Identify which cell holds the provided text, then report its (x, y) central coordinate. 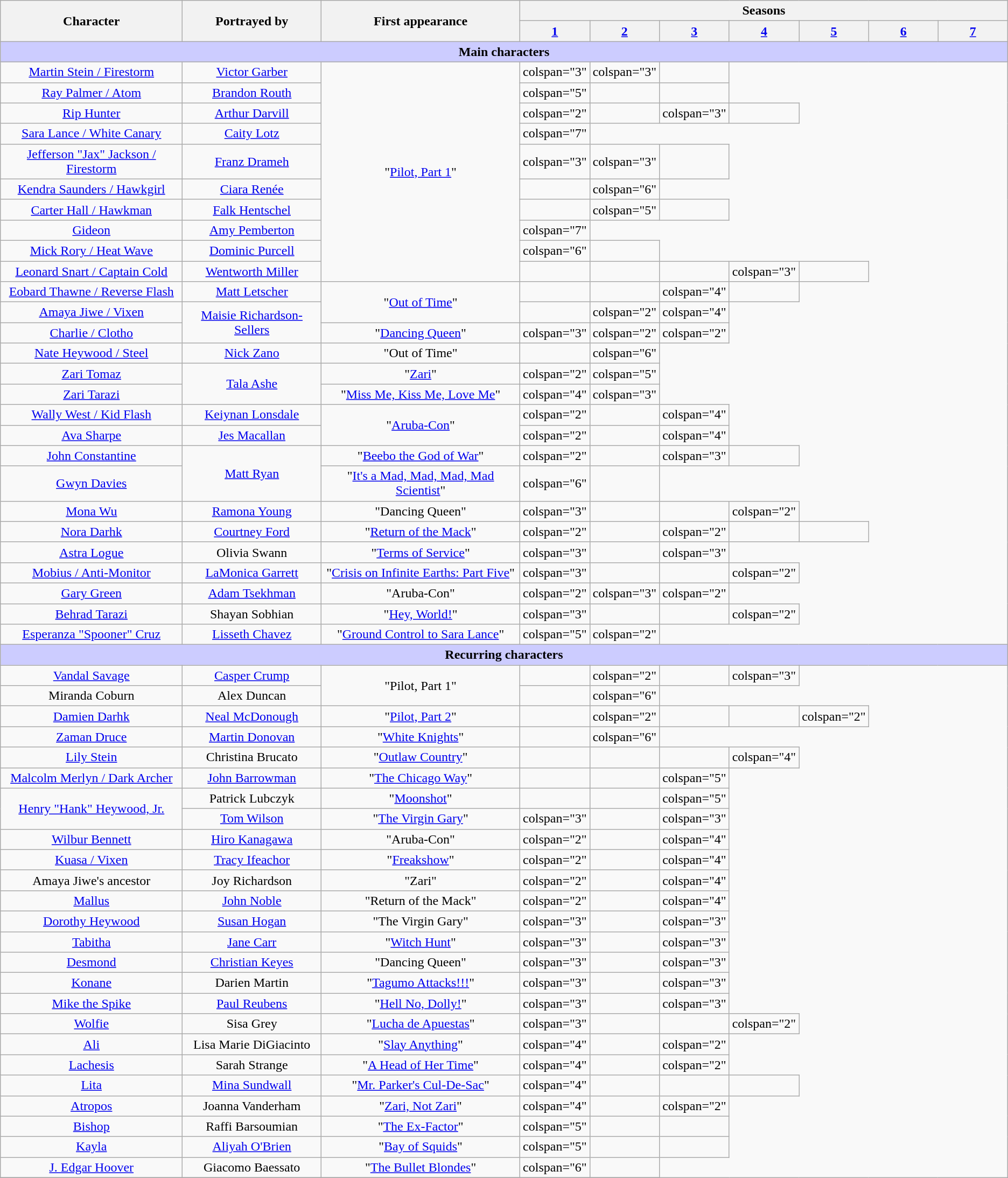
Jane Carr (252, 942)
LaMonica Garrett (252, 573)
Kayla (92, 1147)
Mick Rory / Heat Wave (92, 250)
Recurring characters (504, 655)
"White Knights" (421, 737)
"Bay of Squids" (421, 1147)
Henry "Hank" Heywood, Jr. (92, 808)
Maisie Richardson-Sellers (252, 323)
Vandal Savage (92, 675)
Joy Richardson (252, 880)
Ramona Young (252, 511)
"The Bullet Blondes" (421, 1167)
Joanna Vanderham (252, 1106)
Giacomo Baessato (252, 1167)
"Tagumo Attacks!!!" (421, 983)
Lita (92, 1085)
"Zari, Not Zari" (421, 1106)
Wilbur Bennett (92, 839)
3 (695, 31)
"Slay Anything" (421, 1044)
Gary Green (92, 593)
Casper Crump (252, 675)
Shayan Sobhian (252, 614)
Sisa Grey (252, 1024)
"The Ex-Factor" (421, 1126)
Ava Sharpe (92, 435)
Franz Drameh (252, 162)
"Moonshot" (421, 798)
"Lucha de Apuestas" (421, 1024)
Wentworth Miller (252, 271)
"Terms of Service" (421, 552)
Matt Ryan (252, 473)
First appearance (421, 21)
Adam Tsekhman (252, 593)
Darien Martin (252, 983)
Wally West / Kid Flash (92, 415)
Martin Donovan (252, 737)
Lisa Marie DiGiacinto (252, 1044)
Nora Darhk (92, 532)
Esperanza "Spooner" Cruz (92, 635)
Damien Darhk (92, 716)
Lily Stein (92, 757)
Dorothy Heywood (92, 921)
"It's a Mad, Mad, Mad, Mad Scientist" (421, 484)
Miranda Coburn (92, 696)
Malcolm Merlyn / Dark Archer (92, 778)
Kendra Saunders / Hawkgirl (92, 189)
7 (972, 31)
Caity Lotz (252, 134)
Kuasa / Vixen (92, 860)
Atropos (92, 1106)
"Mr. Parker's Cul-De-Sac" (421, 1085)
6 (904, 31)
Jes Macallan (252, 435)
Christian Keyes (252, 963)
John Barrowman (252, 778)
John Constantine (92, 456)
Lisseth Chavez (252, 635)
Matt Letscher (252, 292)
Brandon Routh (252, 93)
Paul Reubens (252, 1003)
Mobius / Anti-Monitor (92, 573)
5 (834, 31)
Olivia Swann (252, 552)
Astra Logue (92, 552)
John Noble (252, 901)
Main characters (504, 52)
Tala Ashe (252, 384)
Susan Hogan (252, 921)
Desmond (92, 963)
Mina Sundwall (252, 1085)
Martin Stein / Firestorm (92, 72)
"Ground Control to Sara Lance" (421, 635)
"Hell No, Dolly!" (421, 1003)
"Hey, World!" (421, 614)
Portrayed by (252, 21)
Sarah Strange (252, 1065)
Mona Wu (92, 511)
Mallus (92, 901)
Carter Hall / Hawkman (92, 210)
Sara Lance / White Canary (92, 134)
Wolfie (92, 1024)
Courtney Ford (252, 532)
"Crisis on Infinite Earths: Part Five" (421, 573)
Zari Tarazi (92, 394)
Character (92, 21)
Tracy Ifeachor (252, 860)
Gwyn Davies (92, 484)
Seasons (764, 11)
Charlie / Clotho (92, 333)
Ciara Renée (252, 189)
Bishop (92, 1126)
Leonard Snart / Captain Cold (92, 271)
Behrad Tarazi (92, 614)
Nate Heywood / Steel (92, 353)
Keiynan Lonsdale (252, 415)
"Pilot, Part 2" (421, 716)
"The Chicago Way" (421, 778)
Konane (92, 983)
Zaman Druce (92, 737)
"A Head of Her Time" (421, 1065)
Arthur Darvill (252, 113)
Eobard Thawne / Reverse Flash (92, 292)
Hiro Kanagawa (252, 839)
Raffi Barsoumian (252, 1126)
Jefferson "Jax" Jackson / Firestorm (92, 162)
"Witch Hunt" (421, 942)
4 (764, 31)
Aliyah O'Brien (252, 1147)
Neal McDonough (252, 716)
Victor Garber (252, 72)
Gideon (92, 230)
Tom Wilson (252, 819)
Patrick Lubczyk (252, 798)
Falk Hentschel (252, 210)
Amaya Jiwe / Vixen (92, 312)
"Outlaw Country" (421, 757)
"Freakshow" (421, 860)
Zari Tomaz (92, 374)
Nick Zano (252, 353)
Ray Palmer / Atom (92, 93)
Dominic Purcell (252, 250)
"Miss Me, Kiss Me, Love Me" (421, 394)
Tabitha (92, 942)
J. Edgar Hoover (92, 1167)
Alex Duncan (252, 696)
Rip Hunter (92, 113)
Mike the Spike (92, 1003)
Lachesis (92, 1065)
Amaya Jiwe's ancestor (92, 880)
1 (555, 31)
Ali (92, 1044)
Amy Pemberton (252, 230)
"Beebo the God of War" (421, 456)
Christina Brucato (252, 757)
2 (625, 31)
